From the cell containing the given text, extract its center point as (x, y) coordinate. 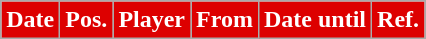
Date (30, 20)
Player (152, 20)
Pos. (86, 20)
Date until (314, 20)
Ref. (398, 20)
From (225, 20)
